Determine the (X, Y) coordinate at the center of the cell enclosing the given text.  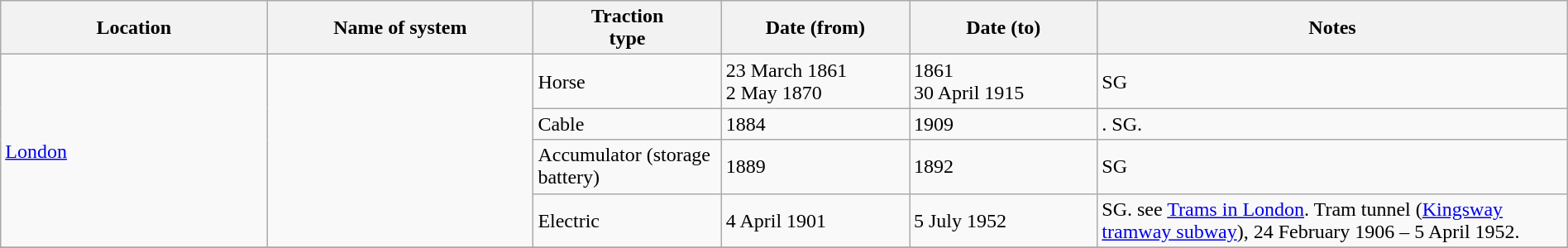
5 July 1952 (1004, 220)
Location (134, 28)
Tractiontype (627, 28)
Cable (627, 124)
23 March 18612 May 1870 (815, 81)
1892 (1004, 167)
1909 (1004, 124)
London (134, 150)
4 April 1901 (815, 220)
Date (to) (1004, 28)
186130 April 1915 (1004, 81)
Horse (627, 81)
Accumulator (storage battery) (627, 167)
Electric (627, 220)
. SG. (1332, 124)
Notes (1332, 28)
Date (from) (815, 28)
Name of system (400, 28)
1884 (815, 124)
1889 (815, 167)
SG. see Trams in London. Tram tunnel (Kingsway tramway subway), 24 February 1906 – 5 April 1952. (1332, 220)
